Provide the [x, y] coordinate of the cell's center where the given text is located.  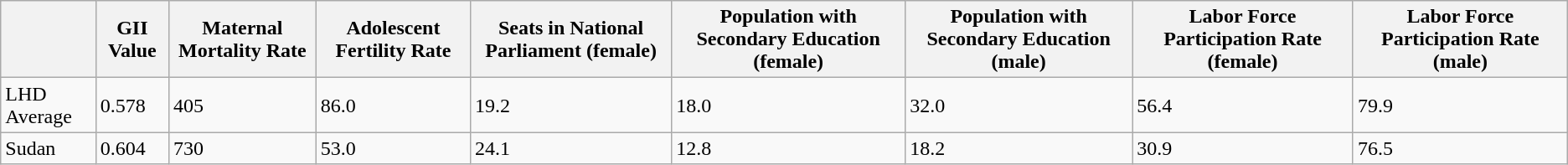
Seats in National Parliament (female) [571, 39]
79.9 [1460, 106]
24.1 [571, 148]
Adolescent Fertility Rate [393, 39]
LHD Average [49, 106]
405 [242, 106]
0.604 [132, 148]
76.5 [1460, 148]
Sudan [49, 148]
Maternal Mortality Rate [242, 39]
Population with Secondary Education (female) [789, 39]
GII Value [132, 39]
32.0 [1019, 106]
56.4 [1243, 106]
86.0 [393, 106]
18.2 [1019, 148]
Labor Force Participation Rate (male) [1460, 39]
730 [242, 148]
Labor Force Participation Rate (female) [1243, 39]
53.0 [393, 148]
12.8 [789, 148]
0.578 [132, 106]
18.0 [789, 106]
19.2 [571, 106]
30.9 [1243, 148]
Population with Secondary Education (male) [1019, 39]
